Search for the cell housing the specified text and yield its (X, Y) center coordinate. 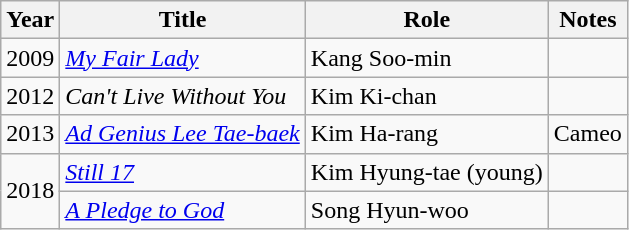
Cameo (588, 134)
2009 (30, 58)
Ad Genius Lee Tae-baek (182, 134)
Can't Live Without You (182, 96)
2013 (30, 134)
Title (182, 20)
Year (30, 20)
2018 (30, 191)
Role (426, 20)
Notes (588, 20)
Kang Soo-min (426, 58)
My Fair Lady (182, 58)
Kim Ki-chan (426, 96)
Kim Hyung-tae (young) (426, 172)
A Pledge to God (182, 210)
2012 (30, 96)
Song Hyun-woo (426, 210)
Still 17 (182, 172)
Kim Ha-rang (426, 134)
